Pinpoint the cell where the given text exists, returning its (X, Y) midpoint coordinate. 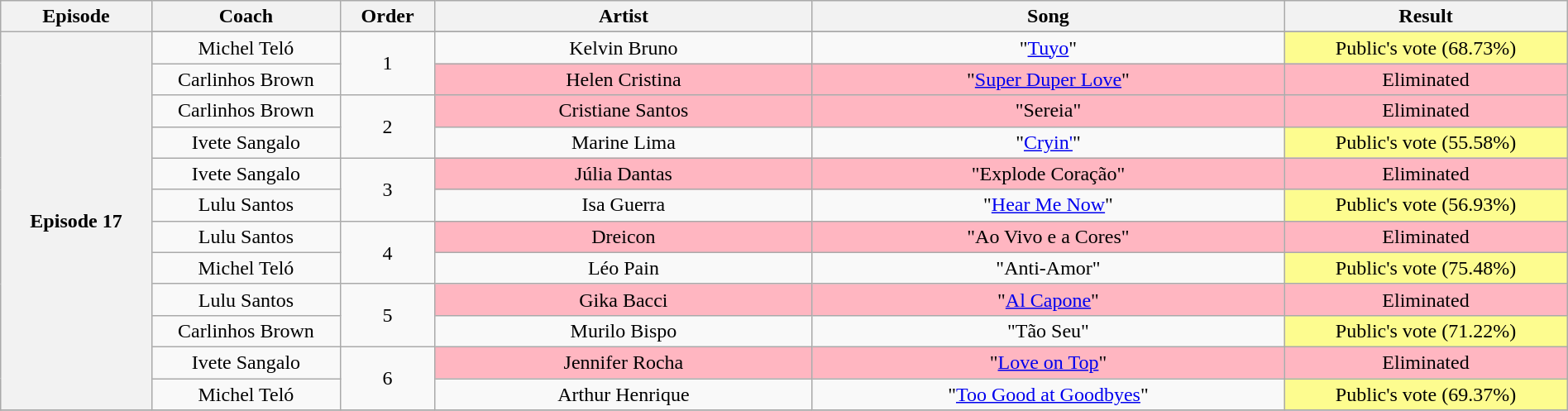
"Tuyo" (1049, 48)
Léo Pain (624, 268)
Public's vote (55.58%) (1426, 142)
2 (388, 127)
Kelvin Bruno (624, 48)
Murilo Bispo (624, 331)
Artist (624, 17)
Order (388, 17)
"Sereia" (1049, 111)
"Explode Coração" (1049, 174)
Helen Cristina (624, 79)
6 (388, 378)
"Tão Seu" (1049, 331)
Júlia Dantas (624, 174)
Isa Guerra (624, 205)
Public's vote (75.48%) (1426, 268)
3 (388, 189)
Cristiane Santos (624, 111)
"Too Good at Goodbyes" (1049, 394)
"Super Duper Love" (1049, 79)
Marine Lima (624, 142)
Gika Bacci (624, 299)
Dreicon (624, 237)
"Al Capone" (1049, 299)
"Anti-Amor" (1049, 268)
Public's vote (56.93%) (1426, 205)
Public's vote (68.73%) (1426, 48)
Jennifer Rocha (624, 362)
"Ao Vivo e a Cores" (1049, 237)
4 (388, 252)
"Love on Top" (1049, 362)
Song (1049, 17)
Result (1426, 17)
1 (388, 64)
5 (388, 315)
"Hear Me Now" (1049, 205)
Coach (246, 17)
"Cryin'" (1049, 142)
Episode (76, 17)
Episode 17 (76, 222)
Public's vote (69.37%) (1426, 394)
Public's vote (71.22%) (1426, 331)
Arthur Henrique (624, 394)
